Pinpoint the cell where the given text exists, returning its (x, y) midpoint coordinate. 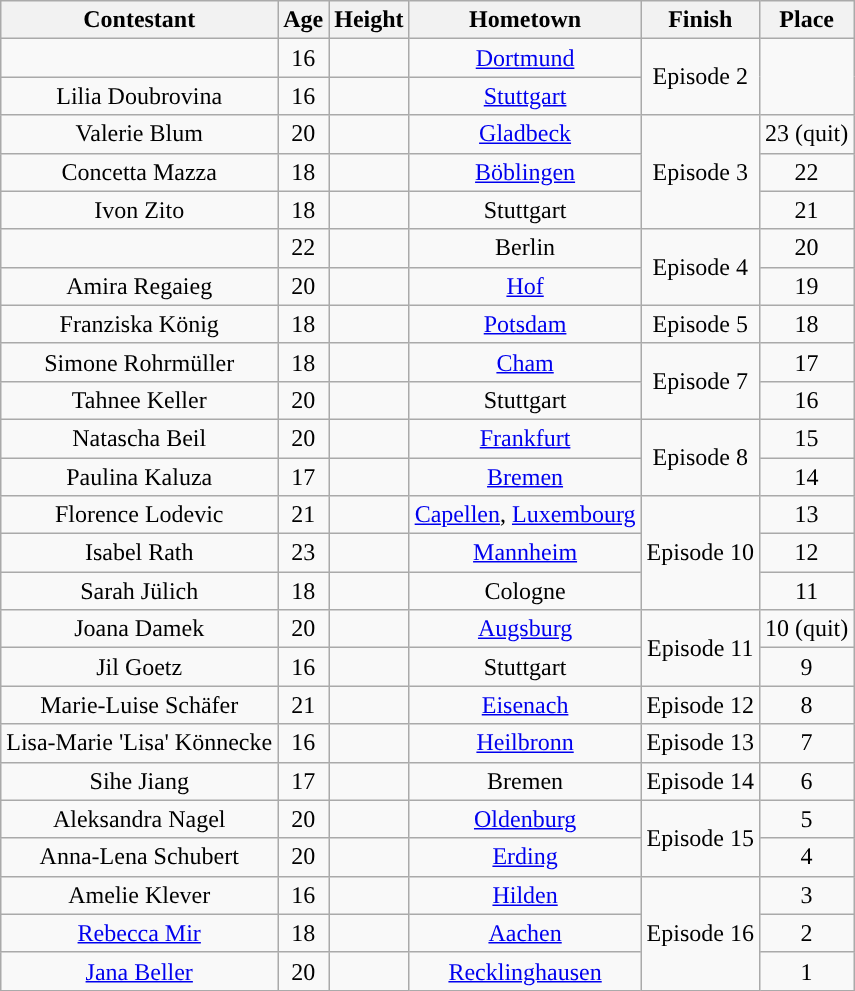
Episode 5 (700, 324)
Height (369, 20)
Episode 15 (700, 838)
Episode 3 (700, 172)
1 (806, 971)
23 (quit) (806, 134)
14 (806, 477)
Episode 2 (700, 77)
Potsdam (525, 324)
Cham (525, 362)
19 (806, 286)
Oldenburg (525, 819)
Episode 8 (700, 457)
Aleksandra Nagel (140, 819)
Isabel Rath (140, 553)
Episode 10 (700, 553)
Frankfurt (525, 438)
Berlin (525, 248)
23 (304, 553)
12 (806, 553)
Hometown (525, 20)
Amelie Klever (140, 895)
Tahnee Keller (140, 400)
Jil Goetz (140, 667)
2 (806, 933)
9 (806, 667)
Erding (525, 857)
Contestant (140, 20)
Episode 13 (700, 743)
Mannheim (525, 553)
Gladbeck (525, 134)
Ivon Zito (140, 210)
Marie-Luise Schäfer (140, 705)
Augsburg (525, 629)
Sarah Jülich (140, 591)
Jana Beller (140, 971)
Joana Damek (140, 629)
Age (304, 20)
Sihe Jiang (140, 781)
Episode 12 (700, 705)
8 (806, 705)
Franziska König (140, 324)
Anna-Lena Schubert (140, 857)
Episode 4 (700, 267)
Valerie Blum (140, 134)
Paulina Kaluza (140, 477)
Simone Rohrmüller (140, 362)
Episode 7 (700, 381)
Episode 11 (700, 648)
Dortmund (525, 58)
Amira Regaieg (140, 286)
11 (806, 591)
3 (806, 895)
Aachen (525, 933)
Rebecca Mir (140, 933)
Florence Lodevic (140, 515)
5 (806, 819)
13 (806, 515)
Natascha Beil (140, 438)
Episode 14 (700, 781)
Finish (700, 20)
Heilbronn (525, 743)
Capellen, Luxembourg (525, 515)
Cologne (525, 591)
Hof (525, 286)
10 (quit) (806, 629)
15 (806, 438)
Böblingen (525, 172)
Episode 16 (700, 933)
Place (806, 20)
Lisa-Marie 'Lisa' Könnecke (140, 743)
Concetta Mazza (140, 172)
Recklinghausen (525, 971)
Lilia Doubrovina (140, 96)
4 (806, 857)
Eisenach (525, 705)
Hilden (525, 895)
7 (806, 743)
6 (806, 781)
